Capture the cell that displays the provided text and extract its [x, y] central coordinate. 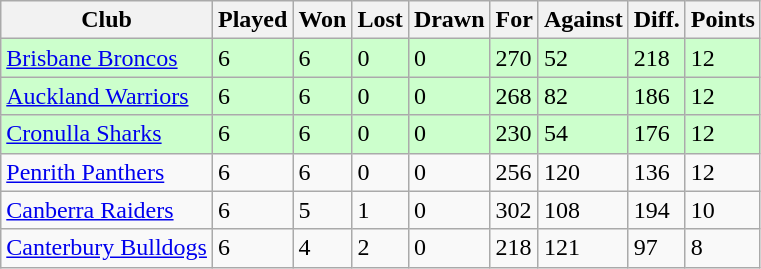
302 [514, 210]
97 [656, 248]
Played [252, 20]
Diff. [656, 20]
230 [514, 134]
10 [722, 210]
121 [583, 248]
Against [583, 20]
136 [656, 172]
Lost [380, 20]
4 [322, 248]
Auckland Warriors [107, 96]
2 [380, 248]
Penrith Panthers [107, 172]
120 [583, 172]
268 [514, 96]
Cronulla Sharks [107, 134]
8 [722, 248]
For [514, 20]
270 [514, 58]
Drawn [449, 20]
Brisbane Broncos [107, 58]
52 [583, 58]
Won [322, 20]
176 [656, 134]
Club [107, 20]
Canterbury Bulldogs [107, 248]
Points [722, 20]
Canberra Raiders [107, 210]
186 [656, 96]
1 [380, 210]
54 [583, 134]
82 [583, 96]
108 [583, 210]
194 [656, 210]
5 [322, 210]
256 [514, 172]
